Pinpoint the cell where the given text exists, returning its (X, Y) midpoint coordinate. 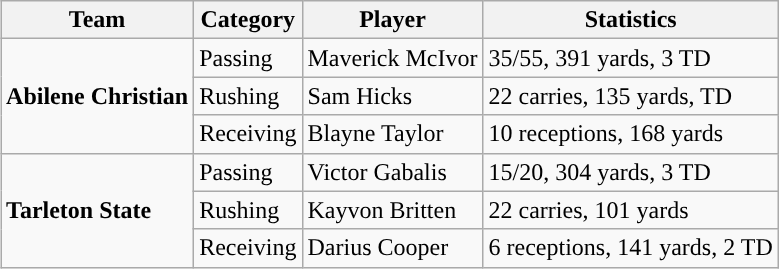
Victor Gabalis (392, 172)
Category (248, 20)
Blayne Taylor (392, 134)
22 carries, 101 yards (630, 210)
Kayvon Britten (392, 210)
22 carries, 135 yards, TD (630, 96)
35/55, 391 yards, 3 TD (630, 58)
10 receptions, 168 yards (630, 134)
Player (392, 20)
Darius Cooper (392, 248)
Sam Hicks (392, 96)
Statistics (630, 20)
15/20, 304 yards, 3 TD (630, 172)
Tarleton State (98, 210)
Abilene Christian (98, 96)
Maverick McIvor (392, 58)
Team (98, 20)
6 receptions, 141 yards, 2 TD (630, 248)
